Identify which cell holds the provided text, then report its [X, Y] central coordinate. 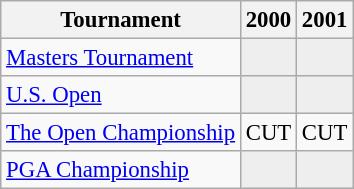
2000 [268, 20]
Tournament [121, 20]
PGA Championship [121, 170]
Masters Tournament [121, 58]
2001 [325, 20]
The Open Championship [121, 133]
U.S. Open [121, 95]
